For the text-containing cell, return its midpoint in (X, Y) coordinate format. 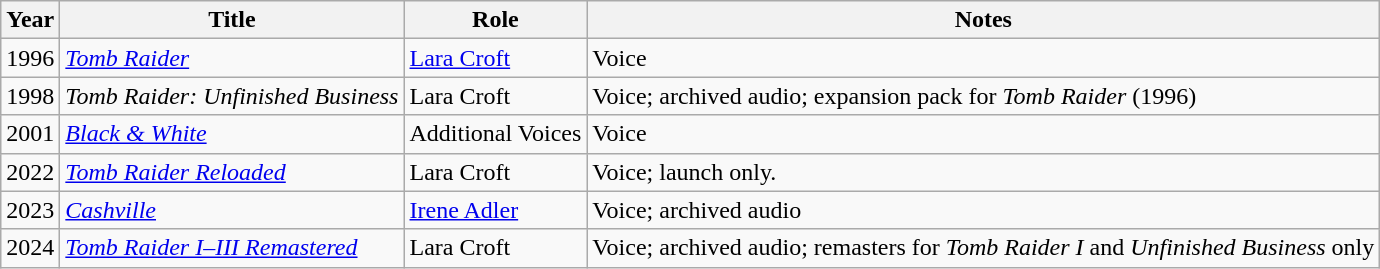
2024 (30, 248)
Role (496, 20)
Voice; archived audio; expansion pack for Tomb Raider (1996) (984, 96)
1998 (30, 96)
Year (30, 20)
Additional Voices (496, 134)
Tomb Raider: Unfinished Business (232, 96)
Black & White (232, 134)
Tomb Raider I–III Remastered (232, 248)
Tomb Raider (232, 58)
Irene Adler (496, 210)
Tomb Raider Reloaded (232, 172)
Notes (984, 20)
2023 (30, 210)
Title (232, 20)
Voice; archived audio; remasters for Tomb Raider I and Unfinished Business only (984, 248)
Voice; archived audio (984, 210)
1996 (30, 58)
Voice; launch only. (984, 172)
2001 (30, 134)
Cashville (232, 210)
2022 (30, 172)
